Extract the [X, Y] coordinate from the center of the cell holding the provided text.  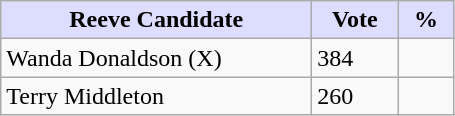
Vote [355, 20]
260 [355, 96]
Terry Middleton [156, 96]
Reeve Candidate [156, 20]
% [426, 20]
Wanda Donaldson (X) [156, 58]
384 [355, 58]
